Locate the cell with the specified text and output its [x, y] center coordinate. 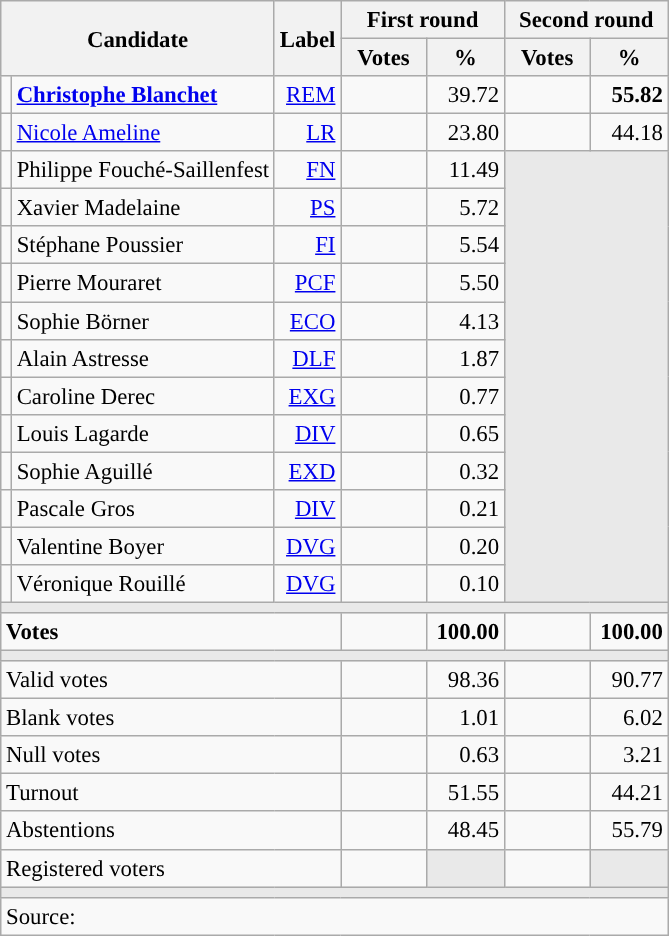
Label [307, 38]
First round [423, 20]
0.32 [465, 471]
98.36 [465, 680]
EXD [307, 471]
ECO [307, 321]
EXG [307, 396]
Abstentions [171, 831]
Valentine Boyer [142, 546]
0.65 [465, 433]
0.10 [465, 584]
51.55 [465, 793]
PS [307, 208]
Turnout [171, 793]
23.80 [465, 133]
90.77 [629, 680]
Sophie Börner [142, 321]
Sophie Aguillé [142, 471]
Nicole Ameline [142, 133]
5.50 [465, 283]
0.77 [465, 396]
PCF [307, 283]
0.21 [465, 509]
Christophe Blanchet [142, 95]
Registered voters [171, 868]
Alain Astresse [142, 358]
5.54 [465, 245]
Caroline Derec [142, 396]
44.18 [629, 133]
55.82 [629, 95]
Louis Lagarde [142, 433]
11.49 [465, 170]
1.01 [465, 718]
6.02 [629, 718]
39.72 [465, 95]
Blank votes [171, 718]
0.63 [465, 755]
4.13 [465, 321]
FI [307, 245]
5.72 [465, 208]
48.45 [465, 831]
Null votes [171, 755]
LR [307, 133]
3.21 [629, 755]
Second round [586, 20]
0.20 [465, 546]
DLF [307, 358]
Pierre Mouraret [142, 283]
Philippe Fouché-Saillenfest [142, 170]
REM [307, 95]
Valid votes [171, 680]
FN [307, 170]
Source: [334, 916]
Candidate [138, 38]
Pascale Gros [142, 509]
44.21 [629, 793]
Véronique Rouillé [142, 584]
Xavier Madelaine [142, 208]
Stéphane Poussier [142, 245]
55.79 [629, 831]
1.87 [465, 358]
